Extract the (X, Y) coordinate from the center of the cell holding the provided text.  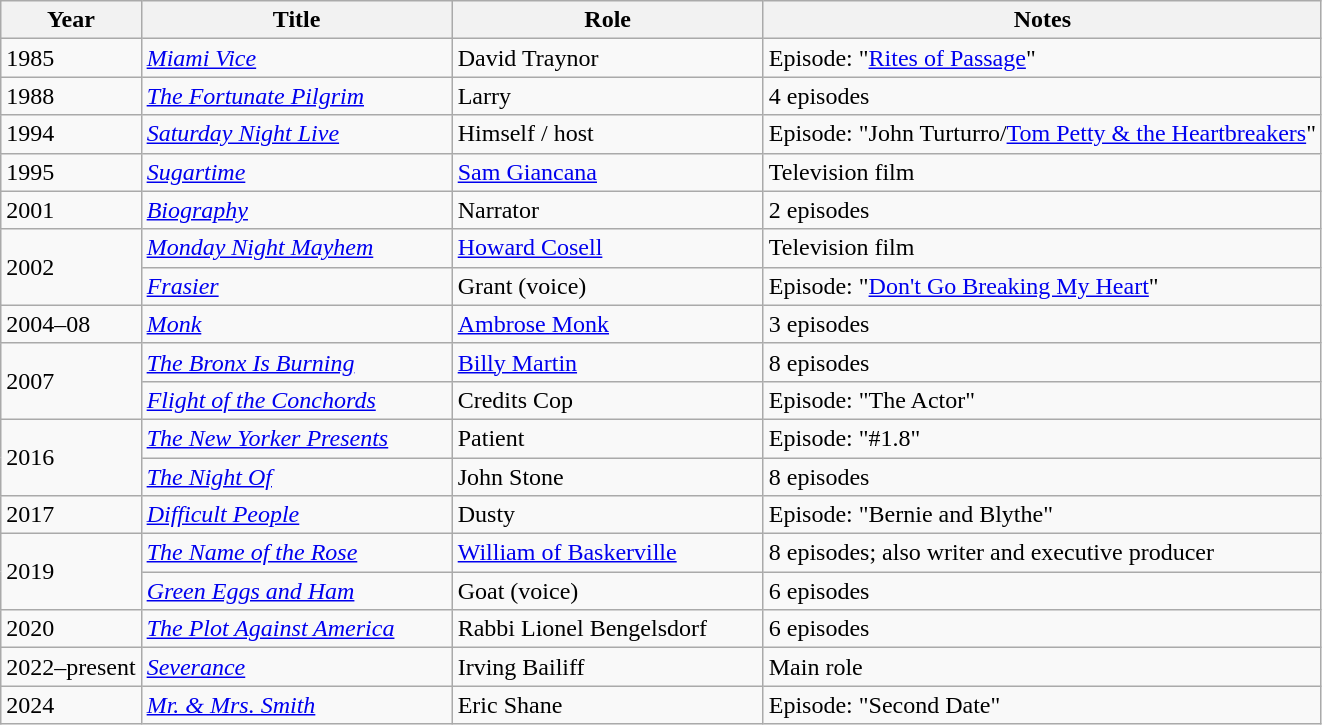
2007 (71, 381)
1988 (71, 96)
1995 (71, 172)
Episode: "John Turturro/Tom Petty & the Heartbreakers" (1042, 134)
Patient (608, 438)
4 episodes (1042, 96)
David Traynor (608, 58)
Notes (1042, 20)
2002 (71, 267)
Eric Shane (608, 705)
Irving Bailiff (608, 667)
Episode: "Rites of Passage" (1042, 58)
Green Eggs and Ham (296, 591)
Narrator (608, 210)
The Night Of (296, 477)
2020 (71, 629)
Monday Night Mayhem (296, 248)
Difficult People (296, 515)
The Plot Against America (296, 629)
Ambrose Monk (608, 324)
Credits Cop (608, 400)
2017 (71, 515)
The Bronx Is Burning (296, 362)
The New Yorker Presents (296, 438)
2016 (71, 457)
Biography (296, 210)
Role (608, 20)
Monk (296, 324)
Episode: "Second Date" (1042, 705)
2019 (71, 572)
Rabbi Lionel Bengelsdorf (608, 629)
Frasier (296, 286)
1994 (71, 134)
1985 (71, 58)
Goat (voice) (608, 591)
Episode: "Bernie and Blythe" (1042, 515)
Year (71, 20)
2022–present (71, 667)
Saturday Night Live (296, 134)
Himself / host (608, 134)
John Stone (608, 477)
Episode: "The Actor" (1042, 400)
William of Baskerville (608, 553)
2001 (71, 210)
3 episodes (1042, 324)
8 episodes; also writer and executive producer (1042, 553)
Sugartime (296, 172)
Episode: "#1.8" (1042, 438)
Dusty (608, 515)
Title (296, 20)
Episode: "Don't Go Breaking My Heart" (1042, 286)
Larry (608, 96)
Miami Vice (296, 58)
The Name of the Rose (296, 553)
Grant (voice) (608, 286)
Howard Cosell (608, 248)
Mr. & Mrs. Smith (296, 705)
2024 (71, 705)
The Fortunate Pilgrim (296, 96)
2004–08 (71, 324)
2 episodes (1042, 210)
Severance (296, 667)
Flight of the Conchords (296, 400)
Sam Giancana (608, 172)
Main role (1042, 667)
Billy Martin (608, 362)
